Provide the (X, Y) coordinate of the cell's center where the given text is located.  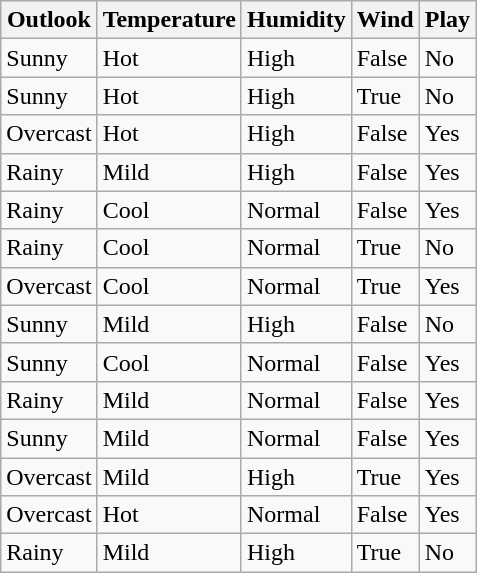
Play (447, 20)
Wind (385, 20)
Humidity (296, 20)
Temperature (169, 20)
Outlook (49, 20)
